Detect which cell encompasses the target text, then output its (x, y) center coordinate. 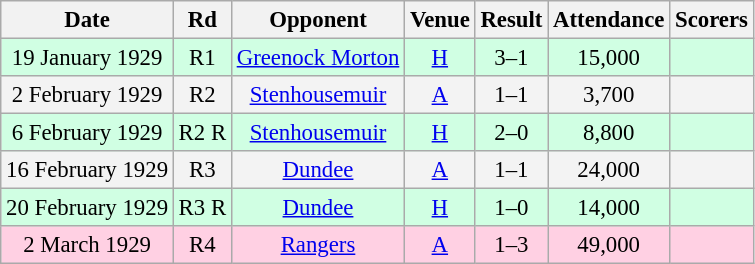
Rangers (318, 245)
Venue (440, 20)
14,000 (609, 208)
R4 (202, 245)
Greenock Morton (318, 58)
24,000 (609, 170)
15,000 (609, 58)
8,800 (609, 133)
Scorers (712, 20)
Attendance (609, 20)
R2 (202, 95)
2 February 1929 (88, 95)
6 February 1929 (88, 133)
R3 R (202, 208)
3,700 (609, 95)
2 March 1929 (88, 245)
49,000 (609, 245)
3–1 (512, 58)
16 February 1929 (88, 170)
R3 (202, 170)
R2 R (202, 133)
20 February 1929 (88, 208)
R1 (202, 58)
2–0 (512, 133)
Result (512, 20)
Opponent (318, 20)
1–3 (512, 245)
Rd (202, 20)
Date (88, 20)
19 January 1929 (88, 58)
1–0 (512, 208)
